Return the (x, y) coordinate for the center point of the cell that contains the specified text.  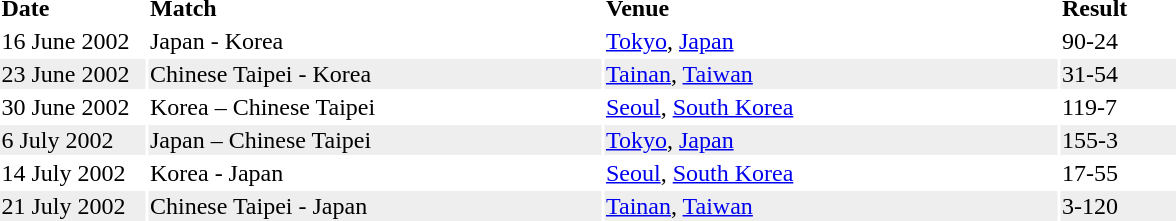
21 July 2002 (73, 206)
3-120 (1118, 206)
17-55 (1118, 173)
23 June 2002 (73, 74)
Korea - Japan (374, 173)
14 July 2002 (73, 173)
155-3 (1118, 140)
119-7 (1118, 107)
90-24 (1118, 41)
Korea – Chinese Taipei (374, 107)
Chinese Taipei - Korea (374, 74)
30 June 2002 (73, 107)
Chinese Taipei - Japan (374, 206)
Japan – Chinese Taipei (374, 140)
Japan - Korea (374, 41)
16 June 2002 (73, 41)
6 July 2002 (73, 140)
31-54 (1118, 74)
